Search for the cell housing the specified text and yield its [x, y] center coordinate. 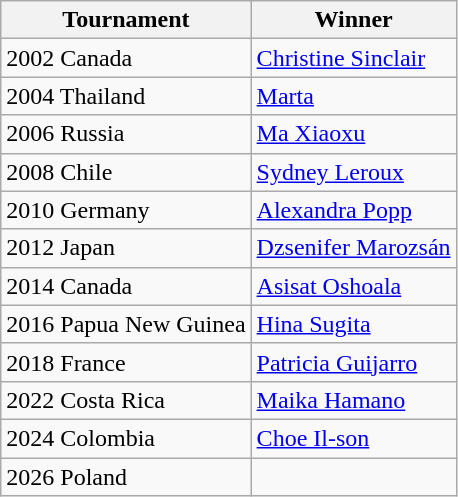
Hina Sugita [354, 324]
Patricia Guijarro [354, 362]
Maika Hamano [354, 400]
Tournament [126, 20]
Winner [354, 20]
Alexandra Popp [354, 210]
Dzsenifer Marozsán [354, 248]
Sydney Leroux [354, 172]
Marta [354, 96]
Ma Xiaoxu [354, 134]
2022 Costa Rica [126, 400]
2012 Japan [126, 248]
2010 Germany [126, 210]
2002 Canada [126, 58]
Christine Sinclair [354, 58]
2016 Papua New Guinea [126, 324]
2004 Thailand [126, 96]
Asisat Oshoala [354, 286]
2018 France [126, 362]
Choe Il-son [354, 438]
2014 Canada [126, 286]
2026 Poland [126, 477]
2024 Colombia [126, 438]
2006 Russia [126, 134]
2008 Chile [126, 172]
